Determine the (X, Y) coordinate at the center of the cell enclosing the given text.  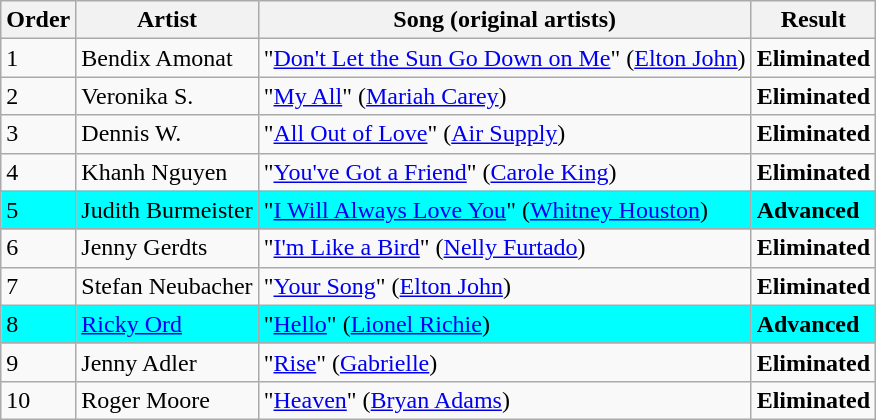
"Rise" (Gabrielle) (504, 362)
"Your Song" (Elton John) (504, 286)
6 (38, 248)
Stefan Neubacher (167, 286)
Jenny Gerdts (167, 248)
8 (38, 324)
"I'm Like a Bird" (Nelly Furtado) (504, 248)
"All Out of Love" (Air Supply) (504, 134)
"Heaven" (Bryan Adams) (504, 400)
1 (38, 58)
10 (38, 400)
Artist (167, 20)
7 (38, 286)
4 (38, 172)
5 (38, 210)
9 (38, 362)
Ricky Ord (167, 324)
"Don't Let the Sun Go Down on Me" (Elton John) (504, 58)
Song (original artists) (504, 20)
3 (38, 134)
Roger Moore (167, 400)
Bendix Amonat (167, 58)
Dennis W. (167, 134)
Khanh Nguyen (167, 172)
"Hello" (Lionel Richie) (504, 324)
Result (813, 20)
Judith Burmeister (167, 210)
"You've Got a Friend" (Carole King) (504, 172)
"My All" (Mariah Carey) (504, 96)
Order (38, 20)
2 (38, 96)
"I Will Always Love You" (Whitney Houston) (504, 210)
Jenny Adler (167, 362)
Veronika S. (167, 96)
